Extract the [x, y] coordinate from the center of the cell holding the provided text.  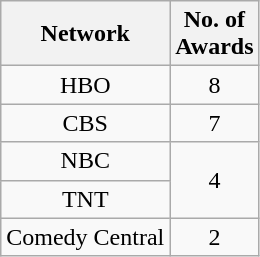
Network [86, 34]
8 [214, 85]
CBS [86, 123]
NBC [86, 161]
Comedy Central [86, 237]
4 [214, 180]
2 [214, 237]
HBO [86, 85]
No. ofAwards [214, 34]
7 [214, 123]
TNT [86, 199]
